Extract the [x, y] coordinate from the center of the cell holding the provided text.  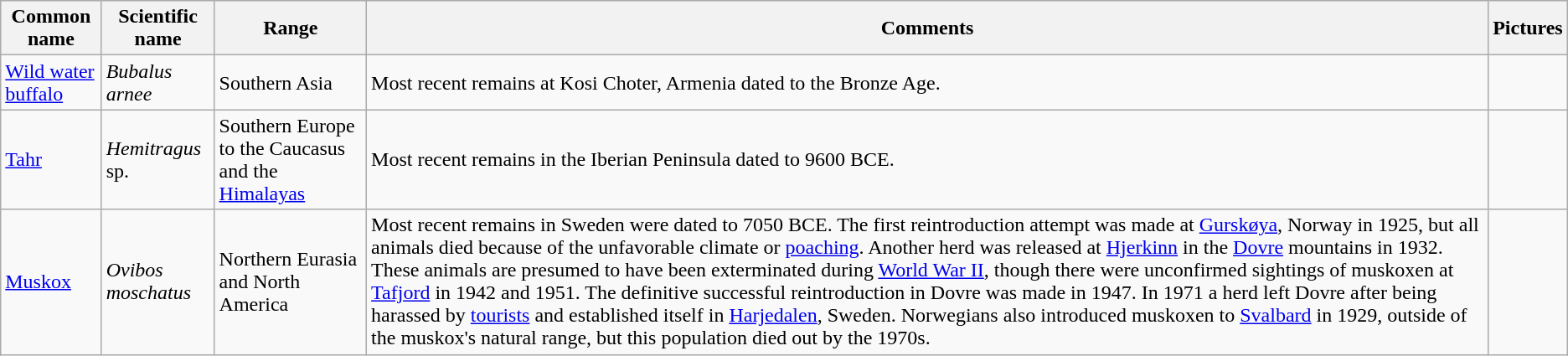
Comments [928, 28]
Northern Eurasia and North America [291, 281]
Muskox [51, 281]
Most recent remains at Kosi Choter, Armenia dated to the Bronze Age. [928, 82]
Pictures [1528, 28]
Bubalus arnee [157, 82]
Common name [51, 28]
Most recent remains in the Iberian Peninsula dated to 9600 BCE. [928, 159]
Southern Europe to the Caucasus and the Himalayas [291, 159]
Scientific name [157, 28]
Range [291, 28]
Ovibos moschatus [157, 281]
Hemitragus sp. [157, 159]
Southern Asia [291, 82]
Wild water buffalo [51, 82]
Tahr [51, 159]
